Find where the given text appears and provide that cell's center as [x, y] coordinate. 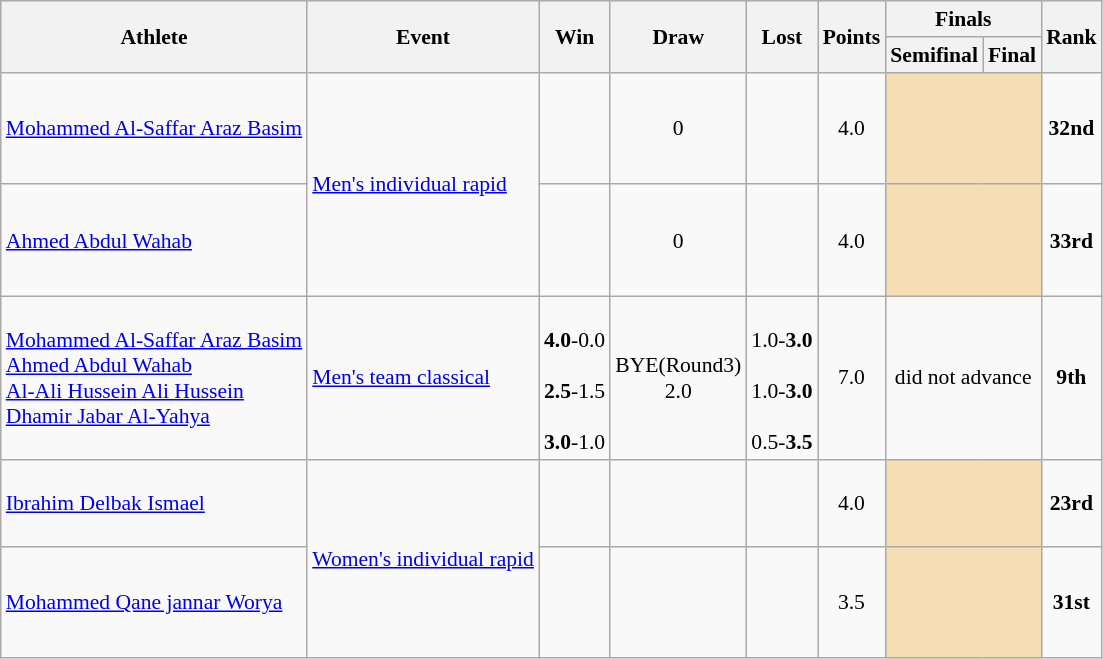
Mohammed Al-Saffar Araz BasimAhmed Abdul WahabAl-Ali Hussein Ali HusseinDhamir Jabar Al-Yahya [154, 378]
Men's individual rapid [423, 184]
Final [1012, 55]
Men's team classical [423, 378]
Finals [963, 19]
7.0 [852, 378]
32nd [1072, 128]
Semifinal [934, 55]
31st [1072, 602]
9th [1072, 378]
Ibrahim Delbak Ismael [154, 504]
1.0-3.01.0-3.00.5-3.5 [782, 378]
Athlete [154, 36]
Women's individual rapid [423, 560]
did not advance [963, 378]
Points [852, 36]
Event [423, 36]
Ahmed Abdul Wahab [154, 241]
3.5 [852, 602]
Draw [678, 36]
33rd [1072, 241]
Mohammed Qane jannar Worya [154, 602]
BYE(Round3)2.0 [678, 378]
Win [574, 36]
23rd [1072, 504]
Lost [782, 36]
Rank [1072, 36]
4.0-0.02.5-1.53.0-1.0 [574, 378]
Mohammed Al-Saffar Araz Basim [154, 128]
